Find where the given text appears and provide that cell's center as (x, y) coordinate. 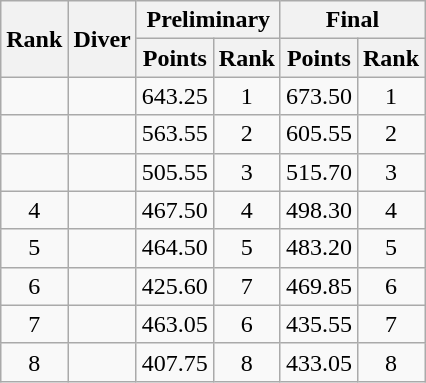
643.25 (174, 96)
498.30 (318, 210)
605.55 (318, 134)
483.20 (318, 248)
563.55 (174, 134)
435.55 (318, 324)
464.50 (174, 248)
463.05 (174, 324)
Final (352, 20)
Preliminary (208, 20)
Diver (102, 39)
467.50 (174, 210)
515.70 (318, 172)
505.55 (174, 172)
425.60 (174, 286)
433.05 (318, 362)
469.85 (318, 286)
673.50 (318, 96)
407.75 (174, 362)
